Locate the cell with the specified text and output its (X, Y) center coordinate. 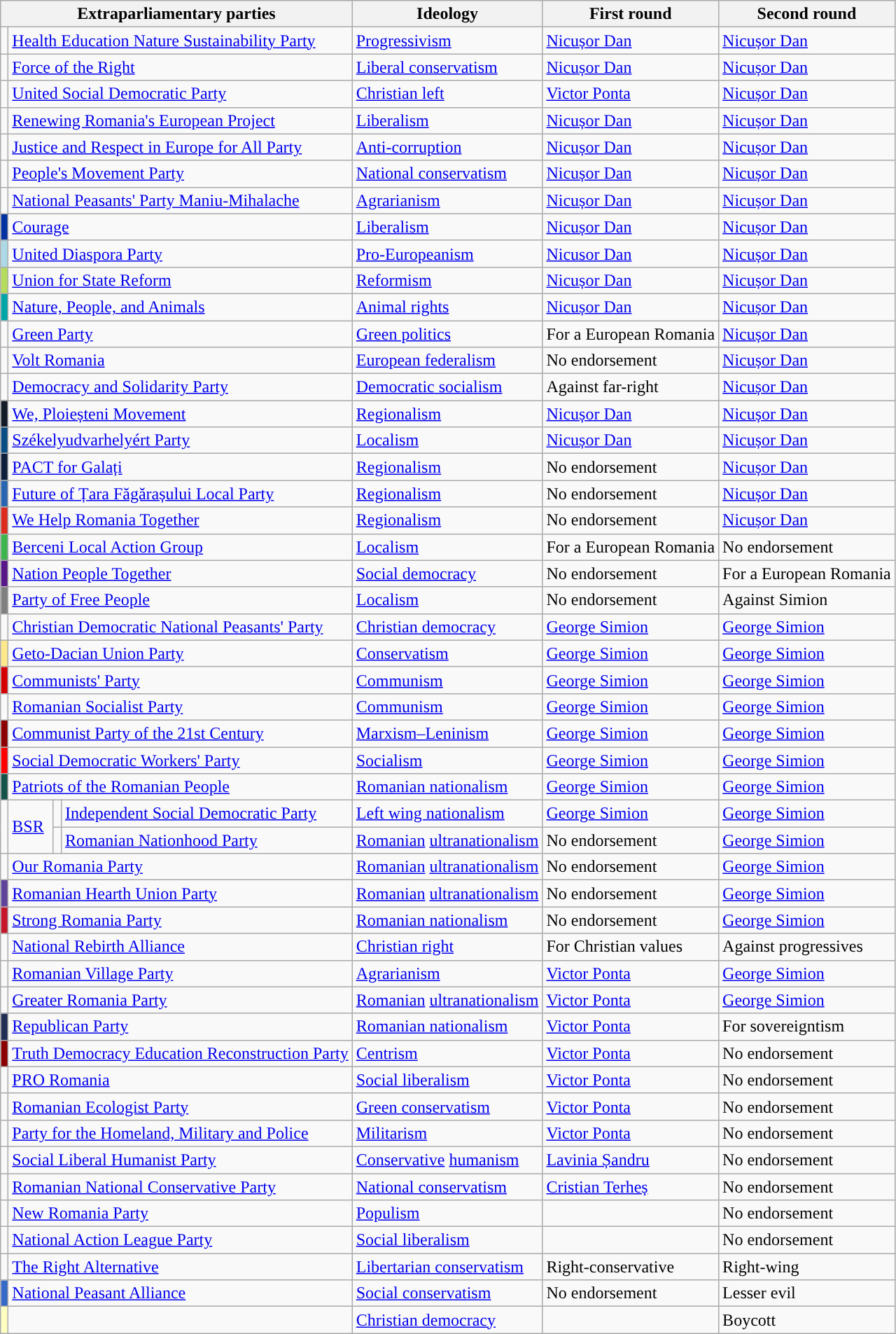
Truth Democracy Education Reconstruction Party (181, 1053)
Cristian Terheș (631, 1187)
National Rebirth Alliance (181, 947)
Romanian Village Party (181, 973)
Union for State Reform (181, 280)
National Peasants' Party Maniu-Mihalache (181, 200)
BSR (31, 827)
European federalism (447, 361)
Greater Romania Party (181, 1000)
For Christian values (631, 947)
Marxism–Leninism (447, 733)
Christian right (447, 947)
Renewing Romania's European Project (181, 120)
United Social Democratic Party (181, 94)
Nature, People, and Animals (181, 307)
Romanian Nationhood Party (206, 840)
Centrism (447, 1053)
For sovereigntism (807, 1027)
Against progressives (807, 947)
Romanian Socialist Party (181, 707)
Green conservatism (447, 1106)
Animal rights (447, 307)
Christian left (447, 94)
Anti-corruption (447, 147)
Romanian Ecologist Party (181, 1106)
Nicusor Dan (631, 253)
Lavinia Șandru (631, 1160)
Reformism (447, 280)
Right-wing (807, 1267)
Future of Țara Făgărașului Local Party (181, 494)
Left wing nationalism (447, 814)
The Right Alternative (181, 1267)
Social conservatism (447, 1293)
National Peasant Alliance (181, 1293)
Nation People Together (181, 574)
We Help Romania Together (181, 520)
Communist Party of the 21st Century (181, 733)
Romanian National Conservative Party (181, 1187)
Second round (807, 14)
Green Party (181, 334)
Conservatism (447, 653)
Extraparliamentary parties (176, 14)
Székelyudvarhelyért Party (181, 440)
Liberal conservatism (447, 67)
Strong Romania Party (181, 920)
Right-conservative (631, 1267)
Socialism (447, 760)
PACT for Galați (181, 467)
Health Education Nature Sustainability Party (181, 41)
Lesser evil (807, 1293)
Berceni Local Action Group (181, 547)
Militarism (447, 1133)
Christian Democratic National Peasants' Party (181, 627)
Party of Free People (181, 600)
Romanian Hearth Union Party (181, 894)
Independent Social Democratic Party (206, 814)
PRO Romania (181, 1080)
Our Romania Party (181, 867)
Ideology (447, 14)
People's Movement Party (181, 174)
Populism (447, 1214)
Social democracy (447, 574)
Social Liberal Humanist Party (181, 1160)
First round (631, 14)
Patriots of the Romanian People (181, 787)
Libertarian conservatism (447, 1267)
National Action League Party (181, 1240)
Against far-right (631, 387)
Republican Party (181, 1027)
Geto-Dacian Union Party (181, 653)
United Diaspora Party (181, 253)
Social Democratic Workers' Party (181, 760)
Green politics (447, 334)
Progressivism (447, 41)
Party for the Homeland, Military and Police (181, 1133)
We, Ploieșteni Movement (181, 414)
Force of the Right (181, 67)
Against Simion (807, 600)
Volt Romania (181, 361)
Pro-Europeanism (447, 253)
Justice and Respect in Europe for All Party (181, 147)
Democratic socialism (447, 387)
Boycott (807, 1320)
Conservative humanism (447, 1160)
Democracy and Solidarity Party (181, 387)
Courage (181, 227)
Communists' Party (181, 680)
New Romania Party (181, 1214)
